Locate the cell with the specified text and output its (X, Y) center coordinate. 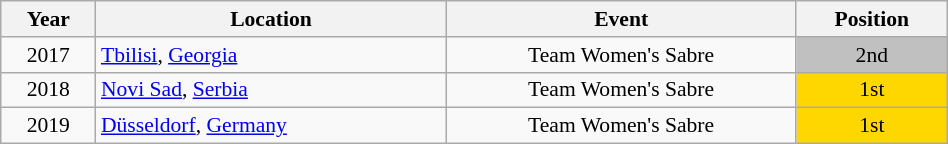
Novi Sad, Serbia (271, 90)
Event (621, 19)
Düsseldorf, Germany (271, 126)
2017 (48, 55)
Year (48, 19)
2018 (48, 90)
Position (872, 19)
2nd (872, 55)
Tbilisi, Georgia (271, 55)
Location (271, 19)
2019 (48, 126)
